From the cell containing the given text, extract its center point as (x, y) coordinate. 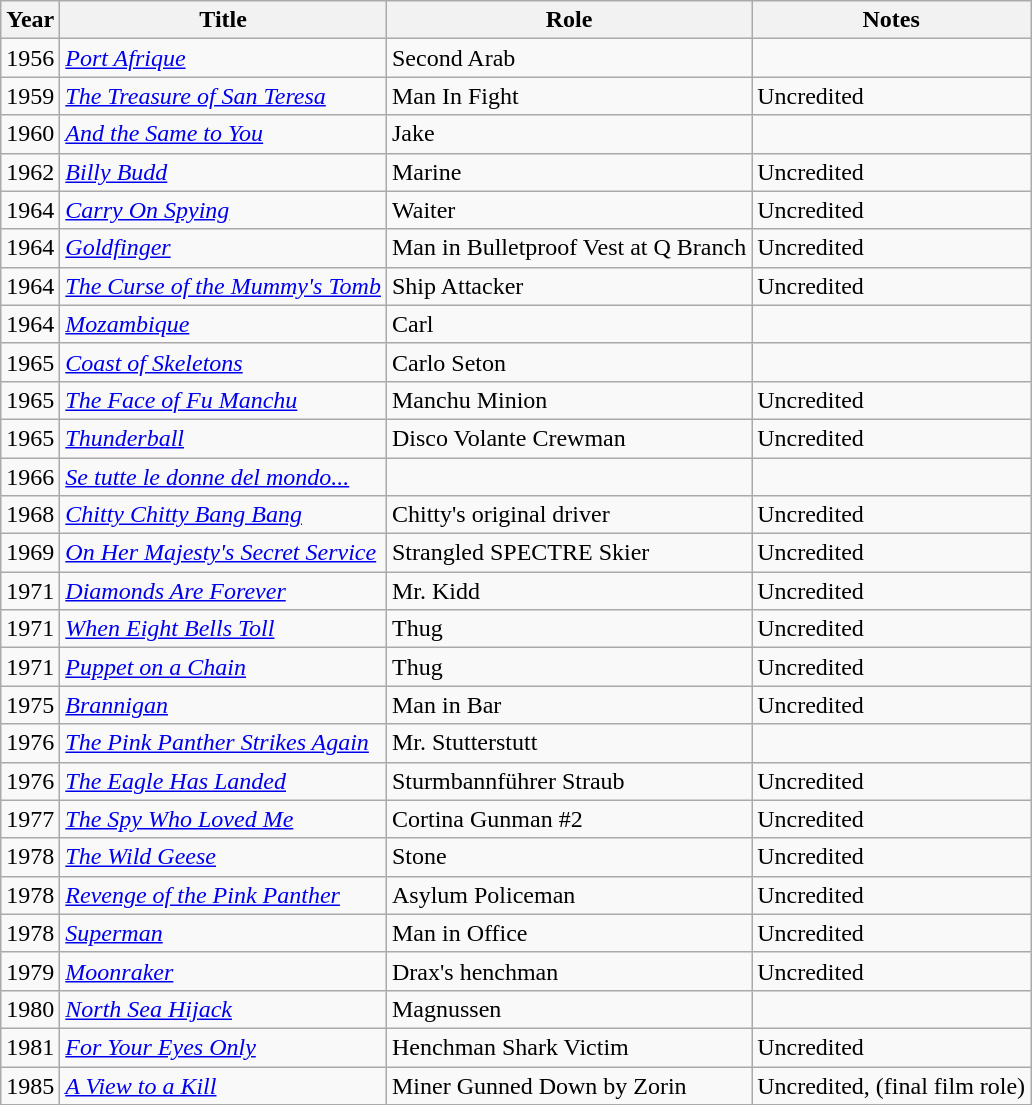
Man In Fight (568, 96)
Chitty's original driver (568, 515)
Port Afrique (224, 58)
Jake (568, 134)
The Wild Geese (224, 857)
Asylum Policeman (568, 895)
Moonraker (224, 971)
North Sea Hijack (224, 1009)
And the Same to You (224, 134)
Revenge of the Pink Panther (224, 895)
Henchman Shark Victim (568, 1047)
Strangled SPECTRE Skier (568, 553)
Man in Bulletproof Vest at Q Branch (568, 248)
Second Arab (568, 58)
1966 (30, 477)
Uncredited, (final film role) (892, 1085)
Mozambique (224, 324)
Manchu Minion (568, 400)
1968 (30, 515)
Marine (568, 172)
1981 (30, 1047)
Brannigan (224, 705)
Coast of Skeletons (224, 362)
Carl (568, 324)
Superman (224, 933)
The Curse of the Mummy's Tomb (224, 286)
Goldfinger (224, 248)
The Spy Who Loved Me (224, 819)
Chitty Chitty Bang Bang (224, 515)
The Pink Panther Strikes Again (224, 743)
Man in Bar (568, 705)
For Your Eyes Only (224, 1047)
1962 (30, 172)
Stone (568, 857)
1979 (30, 971)
Se tutte le donne del mondo... (224, 477)
1956 (30, 58)
Waiter (568, 210)
Man in Office (568, 933)
Cortina Gunman #2 (568, 819)
Magnussen (568, 1009)
Thunderball (224, 438)
1959 (30, 96)
1960 (30, 134)
Mr. Stutterstutt (568, 743)
The Face of Fu Manchu (224, 400)
1977 (30, 819)
Ship Attacker (568, 286)
Role (568, 20)
1969 (30, 553)
Carlo Seton (568, 362)
Disco Volante Crewman (568, 438)
Miner Gunned Down by Zorin (568, 1085)
Notes (892, 20)
Title (224, 20)
The Eagle Has Landed (224, 781)
Diamonds Are Forever (224, 591)
The Treasure of San Teresa (224, 96)
A View to a Kill (224, 1085)
1980 (30, 1009)
Billy Budd (224, 172)
On Her Majesty's Secret Service (224, 553)
When Eight Bells Toll (224, 629)
Carry On Spying (224, 210)
Sturmbannführer Straub (568, 781)
Year (30, 20)
Puppet on a Chain (224, 667)
Mr. Kidd (568, 591)
Drax's henchman (568, 971)
1985 (30, 1085)
1975 (30, 705)
